Scan for the cell matching the given text and deliver its (X, Y) coordinate at center. 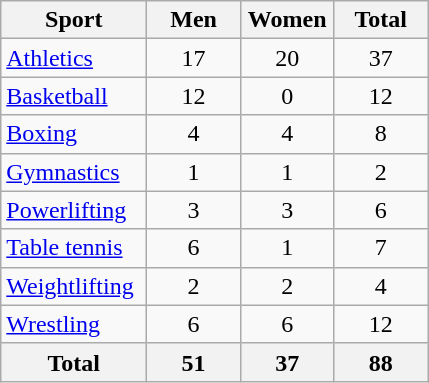
88 (381, 362)
Sport (74, 20)
Women (287, 20)
Men (194, 20)
Powerlifting (74, 210)
Weightlifting (74, 286)
8 (381, 134)
Table tennis (74, 248)
0 (287, 96)
Wrestling (74, 324)
Athletics (74, 58)
17 (194, 58)
Basketball (74, 96)
Boxing (74, 134)
20 (287, 58)
7 (381, 248)
Gymnastics (74, 172)
51 (194, 362)
